Find where the given text appears and provide that cell's center as [X, Y] coordinate. 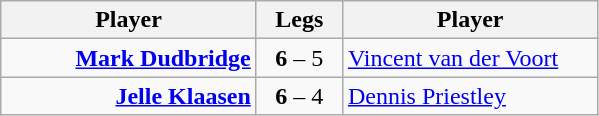
6 – 4 [299, 96]
Mark Dudbridge [129, 58]
6 – 5 [299, 58]
Vincent van der Voort [470, 58]
Dennis Priestley [470, 96]
Jelle Klaasen [129, 96]
Legs [299, 20]
